Determine the [x, y] coordinate at the center of the cell enclosing the given text.  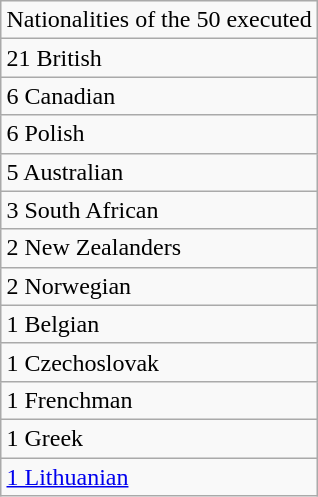
2 Norwegian [159, 286]
6 Canadian [159, 96]
2 New Zealanders [159, 248]
1 Czechoslovak [159, 362]
6 Polish [159, 134]
5 Australian [159, 172]
1 Frenchman [159, 400]
1 Lithuanian [159, 477]
3 South African [159, 210]
1 Belgian [159, 324]
1 Greek [159, 438]
Nationalities of the 50 executed [159, 20]
21 British [159, 58]
